Extract the (X, Y) coordinate from the center of the cell holding the provided text.  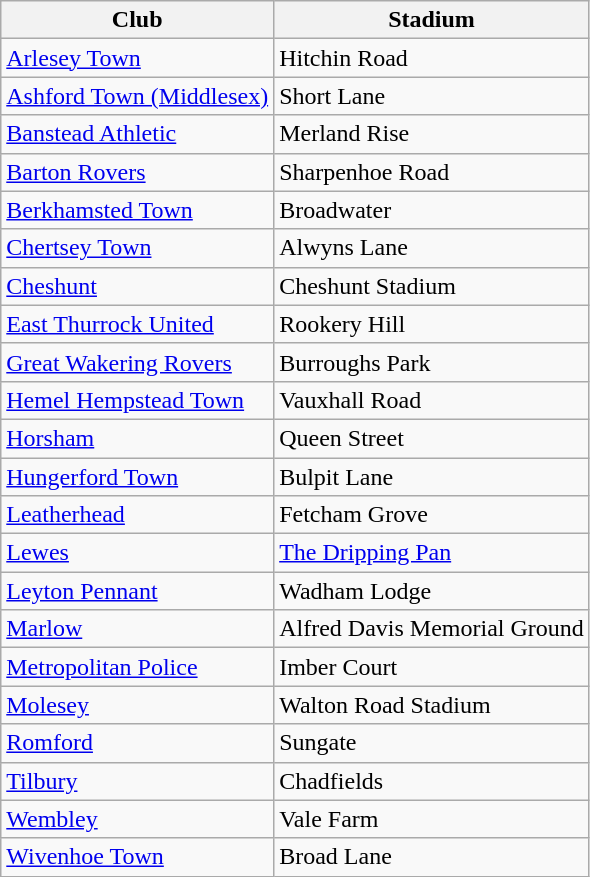
Short Lane (432, 96)
Merland Rise (432, 134)
Hitchin Road (432, 58)
Romford (138, 743)
Queen Street (432, 438)
East Thurrock United (138, 324)
Wembley (138, 819)
Fetcham Grove (432, 515)
Lewes (138, 553)
Sungate (432, 743)
Sharpenhoe Road (432, 172)
Vale Farm (432, 819)
Hungerford Town (138, 477)
Ashford Town (Middlesex) (138, 96)
Chertsey Town (138, 248)
The Dripping Pan (432, 553)
Vauxhall Road (432, 400)
Cheshunt Stadium (432, 286)
Berkhamsted Town (138, 210)
Alwyns Lane (432, 248)
Barton Rovers (138, 172)
Broadwater (432, 210)
Tilbury (138, 781)
Leyton Pennant (138, 591)
Great Wakering Rovers (138, 362)
Wadham Lodge (432, 591)
Cheshunt (138, 286)
Rookery Hill (432, 324)
Chadfields (432, 781)
Horsham (138, 438)
Molesey (138, 705)
Stadium (432, 20)
Alfred Davis Memorial Ground (432, 629)
Burroughs Park (432, 362)
Imber Court (432, 667)
Wivenhoe Town (138, 857)
Marlow (138, 629)
Arlesey Town (138, 58)
Broad Lane (432, 857)
Walton Road Stadium (432, 705)
Club (138, 20)
Metropolitan Police (138, 667)
Banstead Athletic (138, 134)
Bulpit Lane (432, 477)
Hemel Hempstead Town (138, 400)
Leatherhead (138, 515)
